Pinpoint the cell where the given text exists, returning its [X, Y] midpoint coordinate. 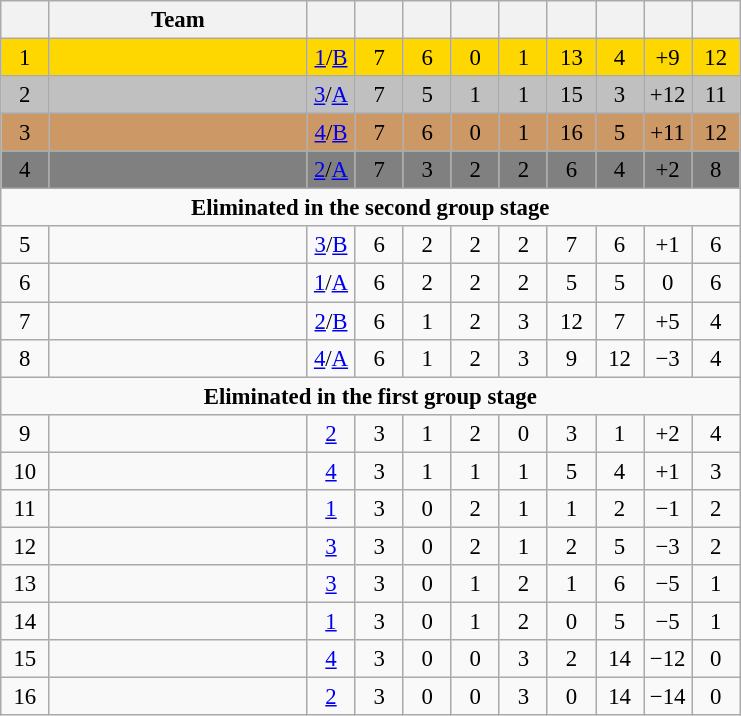
1/B [331, 58]
1/A [331, 283]
2/B [331, 321]
Eliminated in the second group stage [370, 208]
+11 [668, 133]
−12 [668, 659]
−1 [668, 509]
3/A [331, 95]
4/B [331, 133]
10 [25, 471]
Team [178, 20]
−14 [668, 697]
+9 [668, 58]
+5 [668, 321]
+12 [668, 95]
2/A [331, 170]
4/A [331, 358]
Eliminated in the first group stage [370, 396]
3/B [331, 245]
